Extract the [x, y] coordinate from the center of the cell holding the provided text.  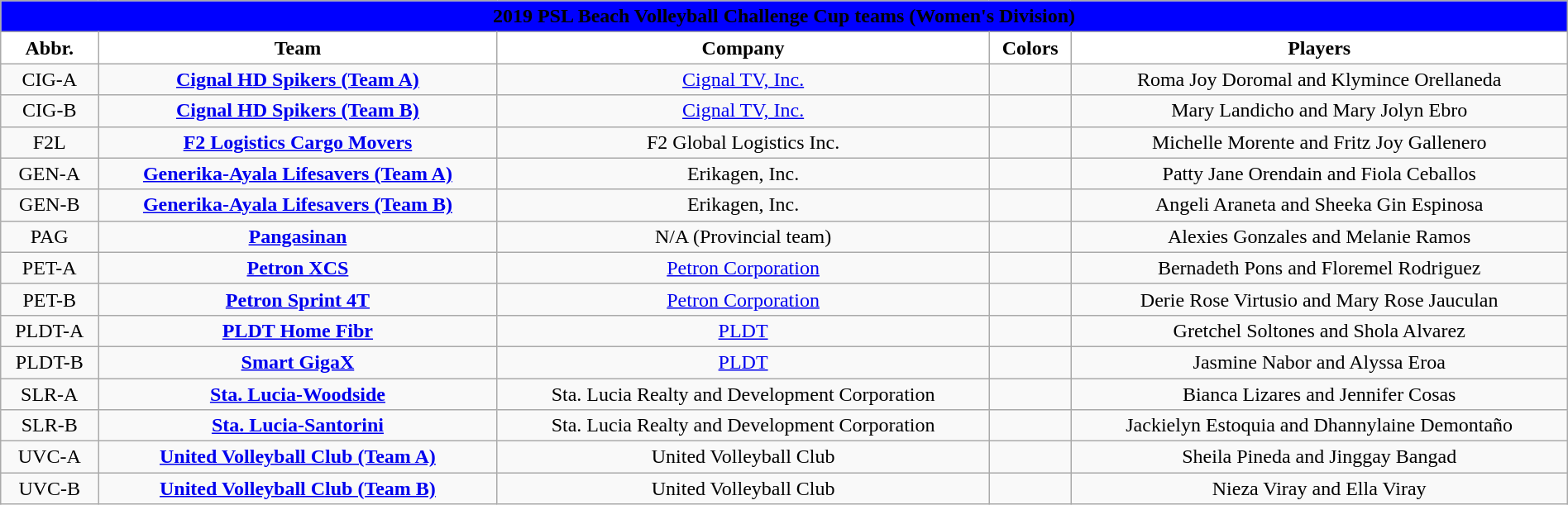
Michelle Morente and Fritz Joy Gallenero [1319, 142]
Team [298, 48]
PLDT-B [50, 362]
PLDT-A [50, 331]
F2 Logistics Cargo Movers [298, 142]
PLDT Home Fibr [298, 331]
Pangasinan [298, 236]
Derie Rose Virtusio and Mary Rose Jauculan [1319, 299]
CIG-A [50, 79]
SLR-A [50, 394]
CIG-B [50, 111]
Gretchel Soltones and Shola Alvarez [1319, 331]
UVC-A [50, 457]
Smart GigaX [298, 362]
Jasmine Nabor and Alyssa Eroa [1319, 362]
Mary Landicho and Mary Jolyn Ebro [1319, 111]
Generika-Ayala Lifesavers (Team A) [298, 174]
PET-A [50, 268]
Cignal HD Spikers (Team B) [298, 111]
GEN-B [50, 205]
PAG [50, 236]
Bianca Lizares and Jennifer Cosas [1319, 394]
United Volleyball Club (Team A) [298, 457]
Colors [1030, 48]
Petron Sprint 4T [298, 299]
F2 Global Logistics Inc. [743, 142]
F2L [50, 142]
SLR-B [50, 426]
Patty Jane Orendain and Fiola Ceballos [1319, 174]
Nieza Viray and Ella Viray [1319, 488]
Jackielyn Estoquia and Dhannylaine Demontaño [1319, 426]
UVC-B [50, 488]
Sta. Lucia-Santorini [298, 426]
Sta. Lucia-Woodside [298, 394]
Company [743, 48]
Roma Joy Doromal and Klymince Orellaneda [1319, 79]
GEN-A [50, 174]
Angeli Araneta and Sheeka Gin Espinosa [1319, 205]
Bernadeth Pons and Floremel Rodriguez [1319, 268]
2019 PSL Beach Volleyball Challenge Cup teams (Women's Division) [784, 17]
Players [1319, 48]
Abbr. [50, 48]
Cignal HD Spikers (Team A) [298, 79]
N/A (Provincial team) [743, 236]
Generika-Ayala Lifesavers (Team B) [298, 205]
Sheila Pineda and Jinggay Bangad [1319, 457]
Petron XCS [298, 268]
PET-B [50, 299]
Alexies Gonzales and Melanie Ramos [1319, 236]
United Volleyball Club (Team B) [298, 488]
